Determine the [X, Y] coordinate at the center of the cell enclosing the given text.  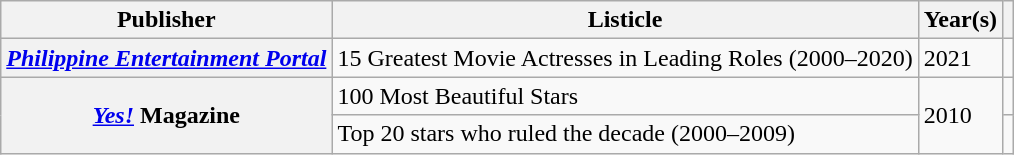
100 Most Beautiful Stars [625, 96]
Listicle [625, 20]
Philippine Entertainment Portal [166, 58]
2010 [960, 115]
2021 [960, 58]
Yes! Magazine [166, 115]
Publisher [166, 20]
Top 20 stars who ruled the decade (2000–2009) [625, 134]
Year(s) [960, 20]
15 Greatest Movie Actresses in Leading Roles (2000–2020) [625, 58]
